Search for the cell housing the specified text and yield its [X, Y] center coordinate. 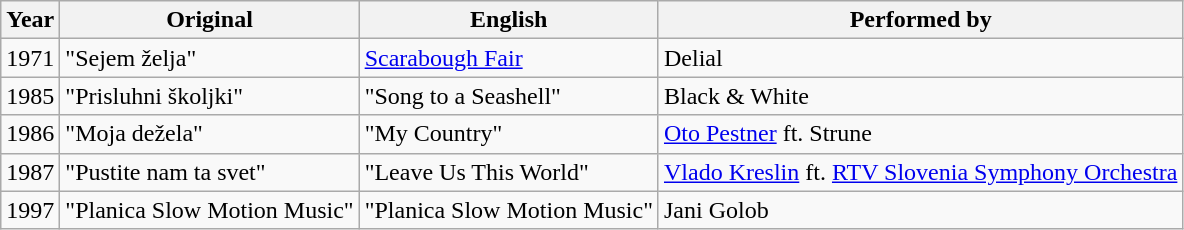
"Moja dežela" [210, 134]
1987 [30, 172]
Scarabough Fair [508, 58]
Year [30, 20]
English [508, 20]
"Prisluhni školjki" [210, 96]
Vlado Kreslin ft. RTV Slovenia Symphony Orchestra [920, 172]
"Pustite nam ta svet" [210, 172]
"My Country" [508, 134]
Jani Golob [920, 210]
1985 [30, 96]
"Leave Us This World" [508, 172]
Delial [920, 58]
Performed by [920, 20]
"Song to a Seashell" [508, 96]
Black & White [920, 96]
1986 [30, 134]
Original [210, 20]
1971 [30, 58]
"Sejem želja" [210, 58]
Oto Pestner ft. Strune [920, 134]
1997 [30, 210]
